Search for the cell housing the specified text and yield its (x, y) center coordinate. 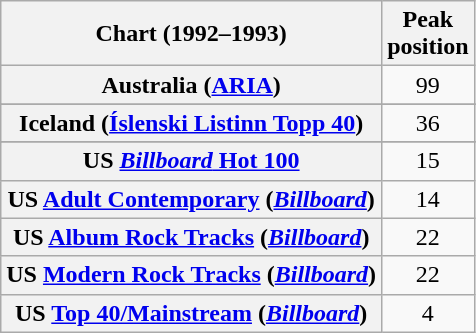
Australia (ARIA) (192, 85)
US Album Rock Tracks (Billboard) (192, 237)
Iceland (Íslenski Listinn Topp 40) (192, 123)
Chart (1992–1993) (192, 34)
Peakposition (428, 34)
15 (428, 161)
4 (428, 313)
14 (428, 199)
US Top 40/Mainstream (Billboard) (192, 313)
99 (428, 85)
US Billboard Hot 100 (192, 161)
US Modern Rock Tracks (Billboard) (192, 275)
36 (428, 123)
US Adult Contemporary (Billboard) (192, 199)
